Locate the cell with the specified text and output its [x, y] center coordinate. 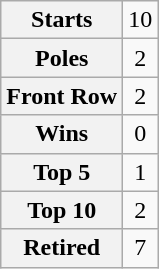
Retired [62, 248]
Poles [62, 58]
7 [140, 248]
Front Row [62, 96]
0 [140, 134]
Wins [62, 134]
Starts [62, 20]
Top 10 [62, 210]
10 [140, 20]
1 [140, 172]
Top 5 [62, 172]
